Scan for the cell matching the given text and deliver its [X, Y] coordinate at center. 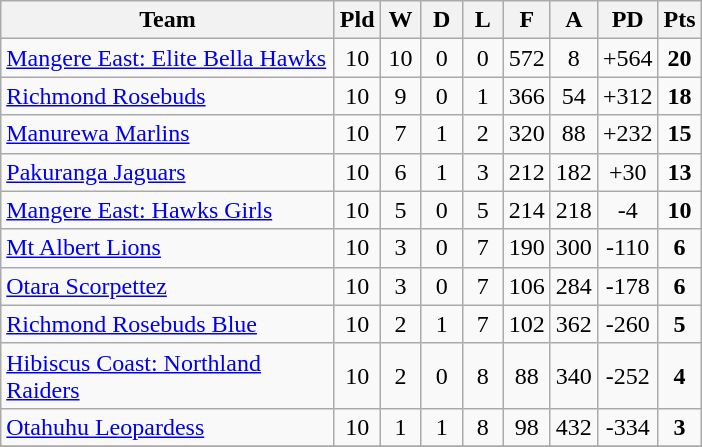
212 [526, 172]
98 [526, 427]
15 [680, 134]
-334 [628, 427]
362 [574, 324]
+564 [628, 58]
Pld [357, 20]
18 [680, 96]
300 [574, 248]
-4 [628, 210]
320 [526, 134]
-260 [628, 324]
Otahuhu Leopardess [168, 427]
L [482, 20]
D [442, 20]
218 [574, 210]
+312 [628, 96]
-178 [628, 286]
Richmond Rosebuds Blue [168, 324]
4 [680, 376]
-252 [628, 376]
-110 [628, 248]
+232 [628, 134]
F [526, 20]
284 [574, 286]
A [574, 20]
Team [168, 20]
Pakuranga Jaguars [168, 172]
Pts [680, 20]
Otara Scorpettez [168, 286]
106 [526, 286]
366 [526, 96]
340 [574, 376]
182 [574, 172]
W [400, 20]
Manurewa Marlins [168, 134]
190 [526, 248]
214 [526, 210]
Hibiscus Coast: Northland Raiders [168, 376]
PD [628, 20]
102 [526, 324]
432 [574, 427]
Mangere East: Elite Bella Hawks [168, 58]
Mt Albert Lions [168, 248]
Richmond Rosebuds [168, 96]
20 [680, 58]
13 [680, 172]
Mangere East: Hawks Girls [168, 210]
54 [574, 96]
572 [526, 58]
9 [400, 96]
+30 [628, 172]
